From the cell containing the given text, extract its center point as (X, Y) coordinate. 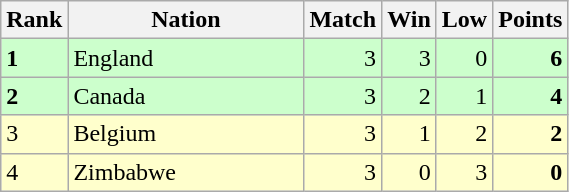
6 (530, 58)
England (186, 58)
Belgium (186, 134)
Match (343, 20)
Nation (186, 20)
Win (410, 20)
Low (464, 20)
Zimbabwe (186, 172)
Rank (34, 20)
Points (530, 20)
Canada (186, 96)
